Detect which cell encompasses the target text, then output its [X, Y] center coordinate. 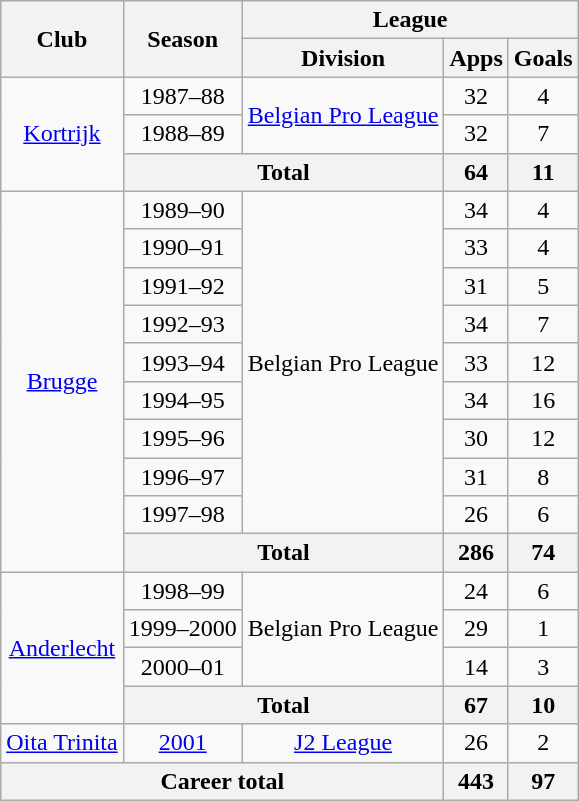
1991–92 [182, 286]
Career total [222, 781]
2 [543, 743]
Oita Trinita [62, 743]
30 [476, 438]
286 [476, 553]
Club [62, 39]
1997–98 [182, 515]
League [410, 20]
1987–88 [182, 96]
10 [543, 705]
1988–89 [182, 134]
14 [476, 667]
29 [476, 629]
Goals [543, 58]
1989–90 [182, 210]
74 [543, 553]
11 [543, 172]
16 [543, 400]
1996–97 [182, 477]
1998–99 [182, 591]
Division [343, 58]
J2 League [343, 743]
Anderlecht [62, 648]
8 [543, 477]
1993–94 [182, 362]
Brugge [62, 382]
Season [182, 39]
64 [476, 172]
Kortrijk [62, 134]
97 [543, 781]
5 [543, 286]
Apps [476, 58]
1995–96 [182, 438]
1990–91 [182, 248]
443 [476, 781]
1994–95 [182, 400]
2000–01 [182, 667]
2001 [182, 743]
24 [476, 591]
1999–2000 [182, 629]
67 [476, 705]
1992–93 [182, 324]
1 [543, 629]
3 [543, 667]
